Pinpoint the cell where the given text exists, returning its (x, y) midpoint coordinate. 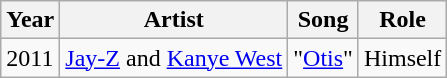
Jay-Z and Kanye West (174, 58)
Artist (174, 20)
Role (402, 20)
Song (324, 20)
Year (30, 20)
"Otis" (324, 58)
Himself (402, 58)
2011 (30, 58)
